Determine the [x, y] coordinate at the center of the cell enclosing the given text.  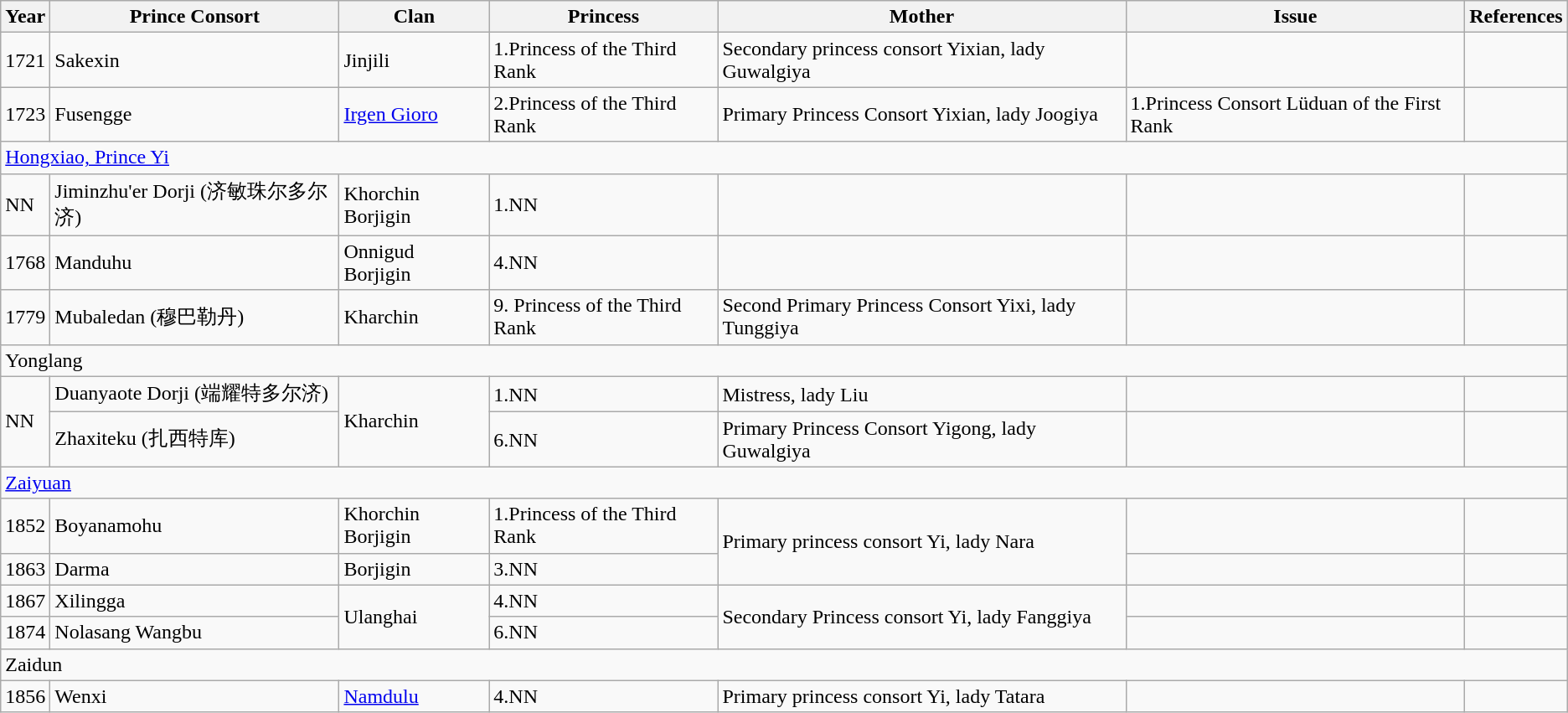
1874 [25, 633]
Irgen Gioro [414, 114]
1863 [25, 569]
1779 [25, 317]
1768 [25, 263]
Fusengge [194, 114]
Secondary princess consort Yixian, lady Guwalgiya [921, 60]
Zhaxiteku (扎西特库) [194, 439]
Ulanghai [414, 617]
Zaidun [784, 664]
Xilingga [194, 601]
Issue [1295, 17]
1723 [25, 114]
3.NN [603, 569]
1867 [25, 601]
Zaiyuan [784, 483]
Duanyaote Dorji (端耀特多尔济) [194, 394]
1.Princess Consort Lüduan of the First Rank [1295, 114]
References [1516, 17]
Primary Princess Consort Yigong, lady Guwalgiya [921, 439]
Clan [414, 17]
Namdulu [414, 696]
Nolasang Wangbu [194, 633]
Yonglang [784, 360]
Year [25, 17]
Manduhu [194, 263]
Second Primary Princess Consort Yixi, lady Tunggiya [921, 317]
Borjigin [414, 569]
Primary Princess Consort Yixian, lady Joogiya [921, 114]
Sakexin [194, 60]
Hongxiao, Prince Yi [784, 158]
Princess [603, 17]
Jinjili [414, 60]
Jiminzhu'er Dorji (济敏珠尔多尔济) [194, 204]
Mubaledan (穆巴勒丹) [194, 317]
Darma [194, 569]
Mistress, lady Liu [921, 394]
Mother [921, 17]
9. Princess of the Third Rank [603, 317]
Primary princess consort Yi, lady Tatara [921, 696]
1856 [25, 696]
Boyanamohu [194, 526]
Wenxi [194, 696]
1852 [25, 526]
2.Princess of the Third Rank [603, 114]
Primary princess consort Yi, lady Nara [921, 541]
Prince Consort [194, 17]
Secondary Princess consort Yi, lady Fanggiya [921, 617]
1721 [25, 60]
Onnigud Borjigin [414, 263]
